Identify which cell holds the provided text, then report its [X, Y] central coordinate. 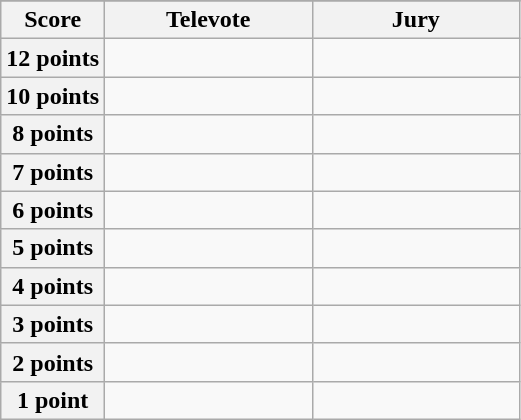
Score [53, 20]
12 points [53, 58]
10 points [53, 96]
4 points [53, 286]
Jury [416, 20]
1 point [53, 400]
3 points [53, 324]
5 points [53, 248]
2 points [53, 362]
8 points [53, 134]
Televote [209, 20]
6 points [53, 210]
7 points [53, 172]
